Detect which cell encompasses the target text, then output its [x, y] center coordinate. 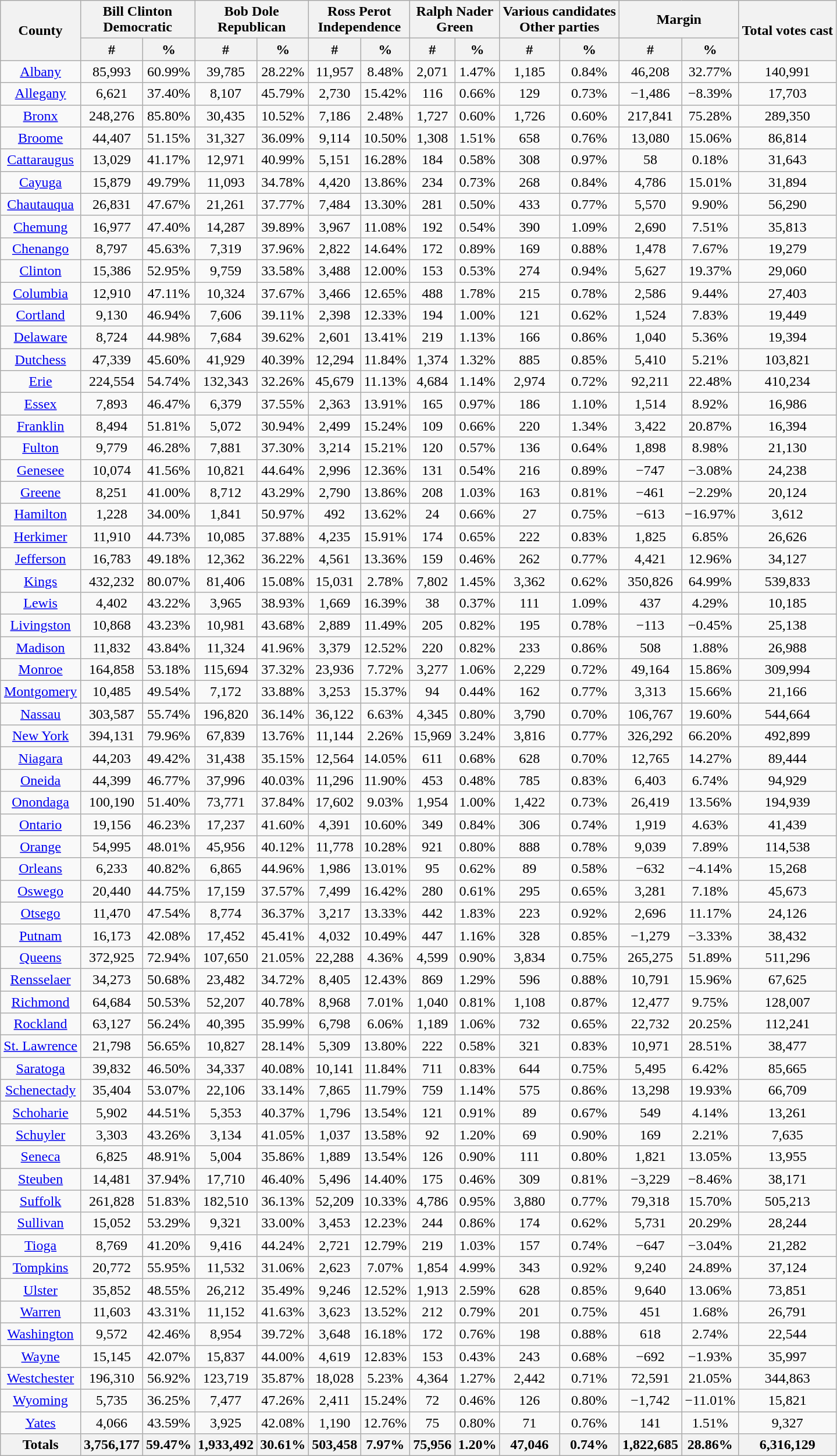
−613 [650, 514]
2,996 [335, 470]
59.47% [169, 1445]
7,635 [788, 1135]
885 [529, 360]
280 [433, 891]
8.92% [711, 404]
37.32% [283, 670]
51.40% [169, 802]
13,029 [112, 160]
21,261 [226, 204]
66.20% [711, 736]
Wayne [41, 1356]
5,495 [650, 1068]
Schoharie [41, 1113]
618 [650, 1334]
162 [529, 692]
3,790 [529, 714]
47.26% [283, 1401]
265,275 [650, 957]
7,865 [335, 1091]
5.23% [385, 1379]
4,066 [112, 1423]
−3,229 [650, 1179]
−3.04% [711, 1245]
12,564 [335, 758]
16.42% [385, 891]
13.52% [385, 1312]
1,669 [335, 603]
159 [433, 559]
5,151 [335, 160]
433 [529, 204]
10,827 [226, 1046]
Sullivan [41, 1223]
Rensselaer [41, 979]
19.60% [711, 714]
194,939 [788, 802]
15.08% [283, 581]
72.94% [169, 957]
47.11% [169, 293]
51.81% [169, 426]
8,712 [226, 492]
9,779 [112, 448]
4,421 [650, 559]
35.15% [283, 758]
81,406 [226, 581]
30,435 [226, 116]
0.91% [477, 1113]
2,690 [650, 226]
39.89% [283, 226]
1.45% [477, 581]
75 [433, 1423]
41.63% [283, 1312]
48.01% [169, 847]
Herkimer [41, 537]
37.40% [169, 94]
Schuyler [41, 1135]
7.01% [385, 1002]
44.98% [169, 338]
289,350 [788, 116]
21,130 [788, 448]
41,439 [788, 825]
2,601 [335, 338]
6,865 [226, 869]
Erie [41, 382]
Cayuga [41, 182]
195 [529, 625]
New York [41, 736]
19,394 [788, 338]
44.73% [169, 537]
92 [433, 1135]
54,995 [112, 847]
7.89% [711, 847]
503,458 [335, 1445]
35.86% [283, 1157]
394,131 [112, 736]
64.99% [711, 581]
1,898 [650, 448]
Warren [41, 1312]
8.98% [711, 448]
6,233 [112, 869]
6,403 [650, 780]
20.25% [711, 1024]
8,769 [112, 1245]
12.96% [711, 559]
6.63% [385, 714]
Suffolk [41, 1201]
31,643 [788, 160]
1.32% [477, 360]
4.29% [711, 603]
0.95% [477, 1201]
3.24% [477, 736]
1,308 [433, 138]
St. Lawrence [41, 1046]
410,234 [788, 382]
Niagara [41, 758]
50.53% [169, 1002]
306 [529, 825]
39.62% [283, 338]
28.86% [711, 1445]
136 [529, 448]
44,399 [112, 780]
234 [433, 182]
11,832 [112, 648]
40.03% [283, 780]
Steuben [41, 1179]
71 [529, 1423]
43.31% [169, 1312]
Onondaga [41, 802]
0.64% [590, 448]
Seneca [41, 1157]
16,394 [788, 426]
36.09% [283, 138]
15,969 [433, 736]
2,790 [335, 492]
123,719 [226, 1379]
37.84% [283, 802]
−4.14% [711, 869]
Oneida [41, 780]
0.57% [477, 448]
4,420 [335, 182]
53.29% [169, 1223]
24 [433, 514]
12,971 [226, 160]
166 [529, 338]
109 [433, 426]
36.37% [283, 913]
10,324 [226, 293]
39,785 [226, 72]
6.42% [711, 1068]
42.07% [169, 1356]
128,007 [788, 1002]
343 [529, 1267]
9,572 [112, 1334]
16,173 [112, 935]
4,684 [433, 382]
42.46% [169, 1334]
Kings [41, 581]
Bill ClintonDemocratic [137, 20]
25,138 [788, 625]
4,599 [433, 957]
13.36% [385, 559]
−3.33% [711, 935]
Ralph NaderGreen [455, 20]
44.00% [283, 1356]
1.34% [590, 426]
45.60% [169, 360]
11,144 [335, 736]
36.22% [283, 559]
208 [433, 492]
0.71% [590, 1379]
1,796 [335, 1113]
5,004 [226, 1157]
2,071 [433, 72]
5,731 [650, 1223]
28.51% [711, 1046]
26,831 [112, 204]
611 [433, 758]
262 [529, 559]
41.96% [283, 648]
10,485 [112, 692]
Genesee [41, 470]
8,774 [226, 913]
10.50% [385, 138]
8,494 [112, 426]
Chemung [41, 226]
47,046 [529, 1445]
−8.39% [711, 94]
9,114 [335, 138]
−1,486 [650, 94]
7,172 [226, 692]
201 [529, 1312]
Cattaraugus [41, 160]
131 [433, 470]
4,561 [335, 559]
2,889 [335, 625]
11,152 [226, 1312]
73,851 [788, 1290]
52,209 [335, 1201]
1,524 [650, 315]
141 [650, 1423]
12,765 [650, 758]
12.83% [385, 1356]
9,416 [226, 1245]
12,362 [226, 559]
1,986 [335, 869]
12.43% [385, 979]
52,207 [226, 1002]
Madison [41, 648]
2,822 [335, 248]
−3.08% [711, 470]
3,816 [529, 736]
0.48% [477, 780]
2,974 [529, 382]
24,238 [788, 470]
1.88% [711, 648]
46,208 [650, 72]
44.51% [169, 1113]
732 [529, 1024]
215 [529, 293]
63,127 [112, 1024]
11.17% [711, 913]
505,213 [788, 1201]
2,398 [335, 315]
8,954 [226, 1334]
30.61% [283, 1445]
447 [433, 935]
28.22% [283, 72]
49.42% [169, 758]
34,127 [788, 559]
Monroe [41, 670]
7.72% [385, 670]
5.21% [711, 360]
3,303 [112, 1135]
56.24% [169, 1024]
112,241 [788, 1024]
Saratoga [41, 1068]
35.87% [283, 1379]
27,403 [788, 293]
268 [529, 182]
4.63% [711, 825]
75,956 [433, 1445]
261,828 [112, 1201]
759 [433, 1091]
45,679 [335, 382]
9,246 [335, 1290]
248,276 [112, 116]
18,028 [335, 1379]
33.14% [283, 1091]
Nassau [41, 714]
43.29% [283, 492]
80.07% [169, 581]
14.05% [385, 758]
47.40% [169, 226]
6,379 [226, 404]
1.68% [711, 1312]
658 [529, 138]
37.57% [283, 891]
15.70% [711, 1201]
11.79% [385, 1091]
157 [529, 1245]
69 [529, 1135]
Lewis [41, 603]
303,587 [112, 714]
44.96% [283, 869]
36.25% [169, 1401]
10,981 [226, 625]
26,419 [650, 802]
Chautauqua [41, 204]
15,268 [788, 869]
243 [529, 1356]
3,466 [335, 293]
511,296 [788, 957]
19,156 [112, 825]
103,821 [788, 360]
21,282 [788, 1245]
1,821 [650, 1157]
15,031 [335, 581]
Tioga [41, 1245]
44,407 [112, 138]
1,889 [335, 1157]
0.37% [477, 603]
5,902 [112, 1113]
22,106 [226, 1091]
11,532 [226, 1267]
107,650 [226, 957]
9,039 [650, 847]
75.28% [711, 116]
15,386 [112, 271]
11.08% [385, 226]
Westchester [41, 1379]
39.11% [283, 315]
12.76% [385, 1423]
492 [335, 514]
3,880 [529, 1201]
129 [529, 94]
20.87% [711, 426]
46.28% [169, 448]
Bronx [41, 116]
192 [433, 226]
165 [433, 404]
437 [650, 603]
7.07% [385, 1267]
2,586 [650, 293]
Chenango [41, 248]
37.30% [283, 448]
17,602 [335, 802]
7,319 [226, 248]
85,665 [788, 1068]
0.44% [477, 692]
38,477 [788, 1046]
67,839 [226, 736]
19.37% [711, 271]
16,783 [112, 559]
15.96% [711, 979]
12.23% [385, 1223]
Fulton [41, 448]
295 [529, 891]
Totals [41, 1445]
309,994 [788, 670]
2,696 [650, 913]
216 [529, 470]
16,986 [788, 404]
32.26% [283, 382]
44.64% [283, 470]
Franklin [41, 426]
5,072 [226, 426]
35,997 [788, 1356]
60.99% [169, 72]
0.67% [590, 1113]
14.64% [385, 248]
7.83% [711, 315]
575 [529, 1091]
5,496 [335, 1179]
Otsego [41, 913]
308 [529, 160]
1.29% [477, 979]
3,362 [529, 581]
12,294 [335, 360]
120 [433, 448]
175 [433, 1179]
3,277 [433, 670]
13.01% [385, 869]
5,353 [226, 1113]
7,606 [226, 315]
94 [433, 692]
13.76% [283, 736]
10,791 [650, 979]
11,093 [226, 182]
217,841 [650, 116]
49,164 [650, 670]
1,825 [650, 537]
31,438 [226, 758]
233 [529, 648]
County [41, 30]
0.50% [477, 204]
2.74% [711, 1334]
72 [433, 1401]
35,852 [112, 1290]
48.55% [169, 1290]
41.60% [283, 825]
309 [529, 1179]
3,925 [226, 1423]
Cortland [41, 315]
33.88% [283, 692]
13.06% [711, 1290]
8,405 [335, 979]
8,797 [112, 248]
Rockland [41, 1024]
24,126 [788, 913]
3,453 [335, 1223]
1,726 [529, 116]
9,130 [112, 315]
41.05% [283, 1135]
24.89% [711, 1267]
13.62% [385, 514]
0.94% [590, 271]
10.60% [385, 825]
Ulster [41, 1290]
321 [529, 1046]
15.37% [385, 692]
Delaware [41, 338]
3,967 [335, 226]
6,621 [112, 94]
10,074 [112, 470]
31.06% [283, 1267]
58 [650, 160]
100,190 [112, 802]
8,968 [335, 1002]
4.14% [711, 1113]
453 [433, 780]
94,929 [788, 780]
54.74% [169, 382]
Putnam [41, 935]
Montgomery [41, 692]
Oswego [41, 891]
7,684 [226, 338]
19,449 [788, 315]
196,310 [112, 1379]
37.55% [283, 404]
53.18% [169, 670]
15.42% [385, 94]
16,977 [112, 226]
3,217 [335, 913]
46.94% [169, 315]
196,820 [226, 714]
50.97% [283, 514]
15.06% [711, 138]
5.36% [711, 338]
442 [433, 913]
13,955 [788, 1157]
38 [433, 603]
13.30% [385, 204]
30.94% [283, 426]
1,822,685 [650, 1445]
38.93% [283, 603]
7,893 [112, 404]
194 [433, 315]
13.41% [385, 338]
9.90% [711, 204]
37.77% [283, 204]
Columbia [41, 293]
39.72% [283, 1334]
2,499 [335, 426]
10.28% [385, 847]
9,759 [226, 271]
44,203 [112, 758]
22,732 [650, 1024]
11.49% [385, 625]
Greene [41, 492]
46.23% [169, 825]
29,060 [788, 271]
16.18% [385, 1334]
31,327 [226, 138]
3,214 [335, 448]
47.54% [169, 913]
26,791 [788, 1312]
13.33% [385, 913]
432,232 [112, 581]
37.94% [169, 1179]
34.00% [169, 514]
51.89% [711, 957]
224,554 [112, 382]
20.29% [711, 1223]
41.17% [169, 160]
164,858 [112, 670]
35.99% [283, 1024]
9.44% [711, 293]
4.36% [385, 957]
28,244 [788, 1223]
106,767 [650, 714]
6.85% [711, 537]
Tompkins [41, 1267]
44.24% [283, 1245]
3,623 [335, 1312]
14.27% [711, 758]
2,411 [335, 1401]
1,933,492 [226, 1445]
7.97% [385, 1445]
17,159 [226, 891]
11,324 [226, 648]
15,821 [788, 1401]
2,721 [335, 1245]
43.68% [283, 625]
4,391 [335, 825]
0.18% [711, 160]
89,444 [788, 758]
16.39% [385, 603]
12.36% [385, 470]
36.14% [283, 714]
1,913 [433, 1290]
13,261 [788, 1113]
198 [529, 1334]
Orleans [41, 869]
2,363 [335, 404]
40.37% [283, 1113]
Livingston [41, 625]
Wyoming [41, 1401]
33.58% [283, 271]
13,080 [650, 138]
3,313 [650, 692]
4,235 [335, 537]
−0.45% [711, 625]
0.53% [477, 271]
46.77% [169, 780]
223 [529, 913]
0.87% [590, 1002]
41.00% [169, 492]
95 [433, 869]
66,709 [788, 1091]
56.65% [169, 1046]
44.75% [169, 891]
31,894 [788, 182]
49.18% [169, 559]
163 [529, 492]
13.91% [385, 404]
3,379 [335, 648]
20,440 [112, 891]
1,514 [650, 404]
644 [529, 1068]
1.10% [590, 404]
15,052 [112, 1223]
2.59% [477, 1290]
15.91% [385, 537]
7.67% [711, 248]
1,841 [226, 514]
711 [433, 1068]
10,868 [112, 625]
−692 [650, 1356]
40.39% [283, 360]
45,956 [226, 847]
45.79% [283, 94]
1.78% [477, 293]
35,813 [788, 226]
85,993 [112, 72]
79.96% [169, 736]
Broome [41, 138]
3,834 [529, 957]
1,374 [433, 360]
5,627 [650, 271]
281 [433, 204]
3,965 [226, 603]
Queens [41, 957]
35.49% [283, 1290]
26,988 [788, 648]
Essex [41, 404]
15.66% [711, 692]
−8.46% [711, 1179]
132,343 [226, 382]
79,318 [650, 1201]
47.67% [169, 204]
785 [529, 780]
888 [529, 847]
47,339 [112, 360]
17,710 [226, 1179]
9,640 [650, 1290]
549 [650, 1113]
−1,742 [650, 1401]
6.06% [385, 1024]
Orange [41, 847]
Bob DoleRepublican [252, 20]
2.48% [385, 116]
10,821 [226, 470]
349 [433, 825]
17,452 [226, 935]
184 [433, 160]
22.48% [711, 382]
72,591 [650, 1379]
12.00% [385, 271]
1.47% [477, 72]
46.40% [283, 1179]
1,108 [529, 1002]
488 [433, 293]
1,037 [335, 1135]
1,478 [650, 248]
23,936 [335, 670]
390 [529, 226]
244 [433, 1223]
−461 [650, 492]
15.21% [385, 448]
5,410 [650, 360]
1,228 [112, 514]
3,648 [335, 1334]
53.07% [169, 1091]
9,321 [226, 1223]
4,619 [335, 1356]
4,345 [433, 714]
32.77% [711, 72]
14,481 [112, 1179]
7,484 [335, 204]
7,881 [226, 448]
1,422 [529, 802]
3,253 [335, 692]
49.79% [169, 182]
43.26% [169, 1135]
13.05% [711, 1157]
20,124 [788, 492]
12.33% [385, 315]
1.13% [477, 338]
10,971 [650, 1046]
2,229 [529, 670]
182,510 [226, 1201]
22,288 [335, 957]
10,141 [335, 1068]
40.99% [283, 160]
14.40% [385, 1179]
9,327 [788, 1423]
39,832 [112, 1068]
1,954 [433, 802]
35,404 [112, 1091]
13.58% [385, 1135]
869 [433, 979]
50.68% [169, 979]
38,171 [788, 1179]
1,190 [335, 1423]
12,477 [650, 1002]
21,166 [788, 692]
67,625 [788, 979]
3,134 [226, 1135]
10.49% [385, 935]
10,085 [226, 537]
5,570 [650, 204]
2,442 [529, 1379]
326,292 [650, 736]
73,771 [226, 802]
12,910 [112, 293]
205 [433, 625]
15,879 [112, 182]
451 [650, 1312]
4,364 [433, 1379]
8,107 [226, 94]
Washington [41, 1334]
115,694 [226, 670]
7,802 [433, 581]
33.00% [283, 1223]
13.56% [711, 802]
19.93% [711, 1091]
−2.29% [711, 492]
1.27% [477, 1379]
Allegany [41, 94]
11,296 [335, 780]
2.26% [385, 736]
Schenectady [41, 1091]
11,957 [335, 72]
20,772 [112, 1267]
43.84% [169, 648]
Various candidatesOther parties [560, 20]
16.28% [385, 160]
−11.01% [711, 1401]
10.52% [283, 116]
Yates [41, 1423]
−1,279 [650, 935]
6.74% [711, 780]
186 [529, 404]
11,603 [112, 1312]
55.95% [169, 1267]
0.43% [477, 1356]
85.80% [169, 116]
3,488 [335, 271]
41.56% [169, 470]
1,854 [433, 1267]
−1.93% [711, 1356]
19,279 [788, 248]
37,996 [226, 780]
92,211 [650, 382]
11.13% [385, 382]
23,482 [226, 979]
9.75% [711, 1002]
45,673 [788, 891]
55.74% [169, 714]
17,703 [788, 94]
22,544 [788, 1334]
40.82% [169, 869]
2,730 [335, 94]
41,929 [226, 360]
51.15% [169, 138]
−632 [650, 869]
350,826 [650, 581]
36.13% [283, 1201]
15,145 [112, 1356]
6,316,129 [788, 1445]
1,919 [650, 825]
−16.97% [711, 514]
−113 [650, 625]
56,290 [788, 204]
14,287 [226, 226]
37.88% [283, 537]
9.03% [385, 802]
3,756,177 [112, 1445]
13.80% [385, 1046]
34,337 [226, 1068]
Jefferson [41, 559]
34.72% [283, 979]
140,991 [788, 72]
1.83% [477, 913]
−747 [650, 470]
26,626 [788, 537]
34.78% [283, 182]
46.47% [169, 404]
38,432 [788, 935]
11,910 [112, 537]
0.79% [477, 1312]
40.08% [283, 1068]
2,623 [335, 1267]
43.22% [169, 603]
1.16% [477, 935]
921 [433, 847]
372,925 [112, 957]
596 [529, 979]
11,778 [335, 847]
11.90% [385, 780]
11,470 [112, 913]
116 [433, 94]
3,281 [650, 891]
45.63% [169, 248]
34,273 [112, 979]
49.54% [169, 692]
7.51% [711, 226]
212 [433, 1312]
492,899 [788, 736]
56.92% [169, 1379]
43.59% [169, 1423]
Total votes cast [788, 30]
51.83% [169, 1201]
7,499 [335, 891]
0.61% [477, 891]
64,684 [112, 1002]
Richmond [41, 1002]
Ross PerotIndependence [359, 20]
21,798 [112, 1046]
52.95% [169, 271]
5,735 [112, 1401]
7,186 [335, 116]
41.20% [169, 1245]
15.01% [711, 182]
2.21% [711, 1135]
1,727 [433, 116]
45.41% [283, 935]
2.78% [385, 581]
328 [529, 935]
46.50% [169, 1068]
6,798 [335, 1024]
4,032 [335, 935]
27 [529, 514]
Margin [679, 20]
Dutchess [41, 360]
344,863 [788, 1379]
86,814 [788, 138]
36,122 [335, 714]
48.91% [169, 1157]
114,538 [788, 847]
40.12% [283, 847]
3,422 [650, 426]
12.65% [385, 293]
539,833 [788, 581]
4.99% [477, 1267]
508 [650, 648]
9,240 [650, 1267]
7.18% [711, 891]
6,825 [112, 1157]
15.86% [711, 670]
37,124 [788, 1267]
17,237 [226, 825]
40,395 [226, 1024]
37.96% [283, 248]
37.67% [283, 293]
43.23% [169, 625]
Ontario [41, 825]
40.78% [283, 1002]
7,477 [226, 1401]
15,837 [226, 1356]
Clinton [41, 271]
1,189 [433, 1024]
3,612 [788, 514]
10,185 [788, 603]
−647 [650, 1245]
4,402 [112, 603]
8.48% [385, 72]
10.33% [385, 1201]
26,212 [226, 1290]
Hamilton [41, 514]
1,185 [529, 72]
12.79% [385, 1245]
13,298 [650, 1091]
274 [529, 271]
28.14% [283, 1046]
544,664 [788, 714]
8,724 [112, 338]
5,309 [335, 1046]
Albany [41, 72]
8,251 [112, 492]
